Extract the [X, Y] coordinate from the center of the cell holding the provided text.  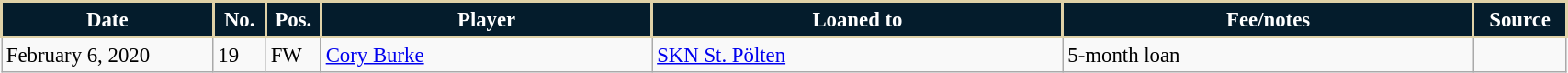
5-month loan [1268, 55]
Loaned to [858, 20]
19 [239, 55]
Fee/notes [1268, 20]
No. [239, 20]
Player [487, 20]
FW [293, 55]
Date [108, 20]
SKN St. Pölten [858, 55]
Source [1519, 20]
February 6, 2020 [108, 55]
Cory Burke [487, 55]
Pos. [293, 20]
